Output the [x, y] coordinate of the center of the cell containing the given text.  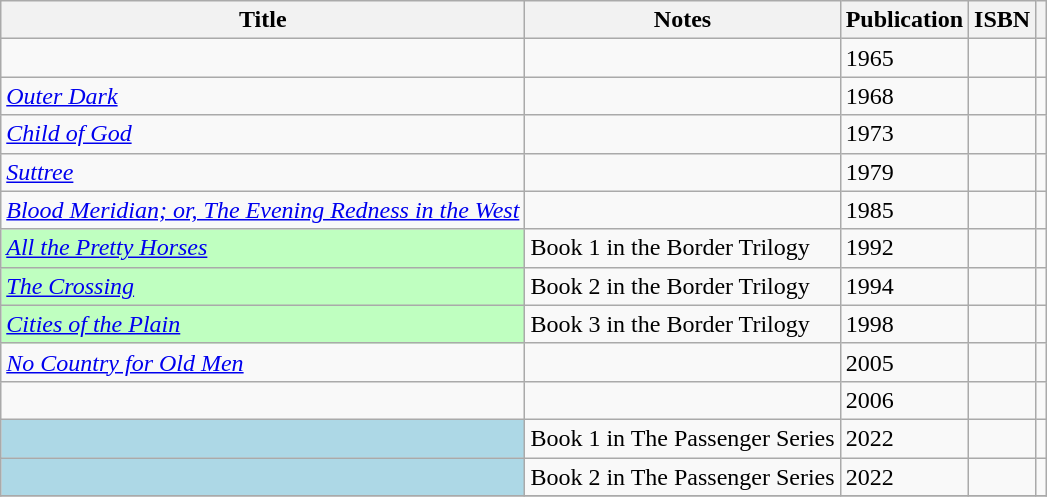
Notes [682, 20]
Publication [904, 20]
The Crossing [263, 286]
Blood Meridian; or, The Evening Redness in the West [263, 210]
Title [263, 20]
Book 3 in the Border Trilogy [682, 324]
Child of God [263, 134]
Outer Dark [263, 96]
Cities of the Plain [263, 324]
All the Pretty Horses [263, 248]
ISBN [1002, 20]
1985 [904, 210]
Book 1 in the Border Trilogy [682, 248]
1968 [904, 96]
1973 [904, 134]
1994 [904, 286]
No Country for Old Men [263, 362]
Book 1 in The Passenger Series [682, 438]
1998 [904, 324]
2005 [904, 362]
1992 [904, 248]
1965 [904, 58]
Book 2 in The Passenger Series [682, 477]
2006 [904, 400]
1979 [904, 172]
Book 2 in the Border Trilogy [682, 286]
Suttree [263, 172]
